Pinpoint the cell where the given text exists, returning its (X, Y) midpoint coordinate. 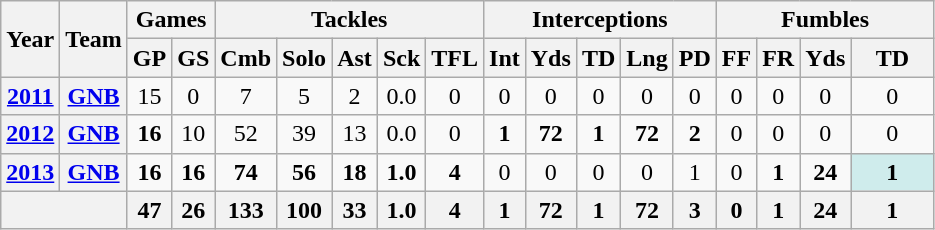
FR (778, 58)
56 (304, 172)
5 (304, 96)
Year (30, 39)
15 (149, 96)
100 (304, 210)
52 (246, 134)
47 (149, 210)
Lng (647, 58)
18 (355, 172)
10 (194, 134)
26 (194, 210)
TFL (455, 58)
Cmb (246, 58)
FF (736, 58)
Team (94, 39)
Ast (355, 58)
Sck (401, 58)
Int (505, 58)
Solo (304, 58)
Games (170, 20)
2011 (30, 96)
7 (246, 96)
Interceptions (600, 20)
33 (355, 210)
133 (246, 210)
GS (194, 58)
3 (694, 210)
Fumbles (825, 20)
PD (694, 58)
GP (149, 58)
2013 (30, 172)
Tackles (350, 20)
2012 (30, 134)
13 (355, 134)
74 (246, 172)
39 (304, 134)
